Output the [X, Y] coordinate of the center of the cell containing the given text.  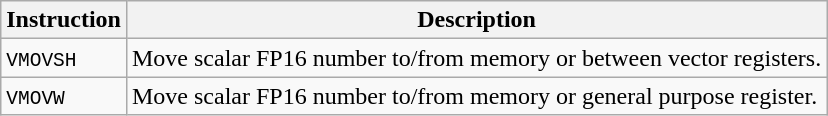
Move scalar FP16 number to/from memory or general purpose register. [476, 96]
Move scalar FP16 number to/from memory or between vector registers. [476, 58]
VMOVW [64, 96]
Instruction [64, 20]
VMOVSH [64, 58]
Description [476, 20]
